For the text-containing cell, return its midpoint in [X, Y] coordinate format. 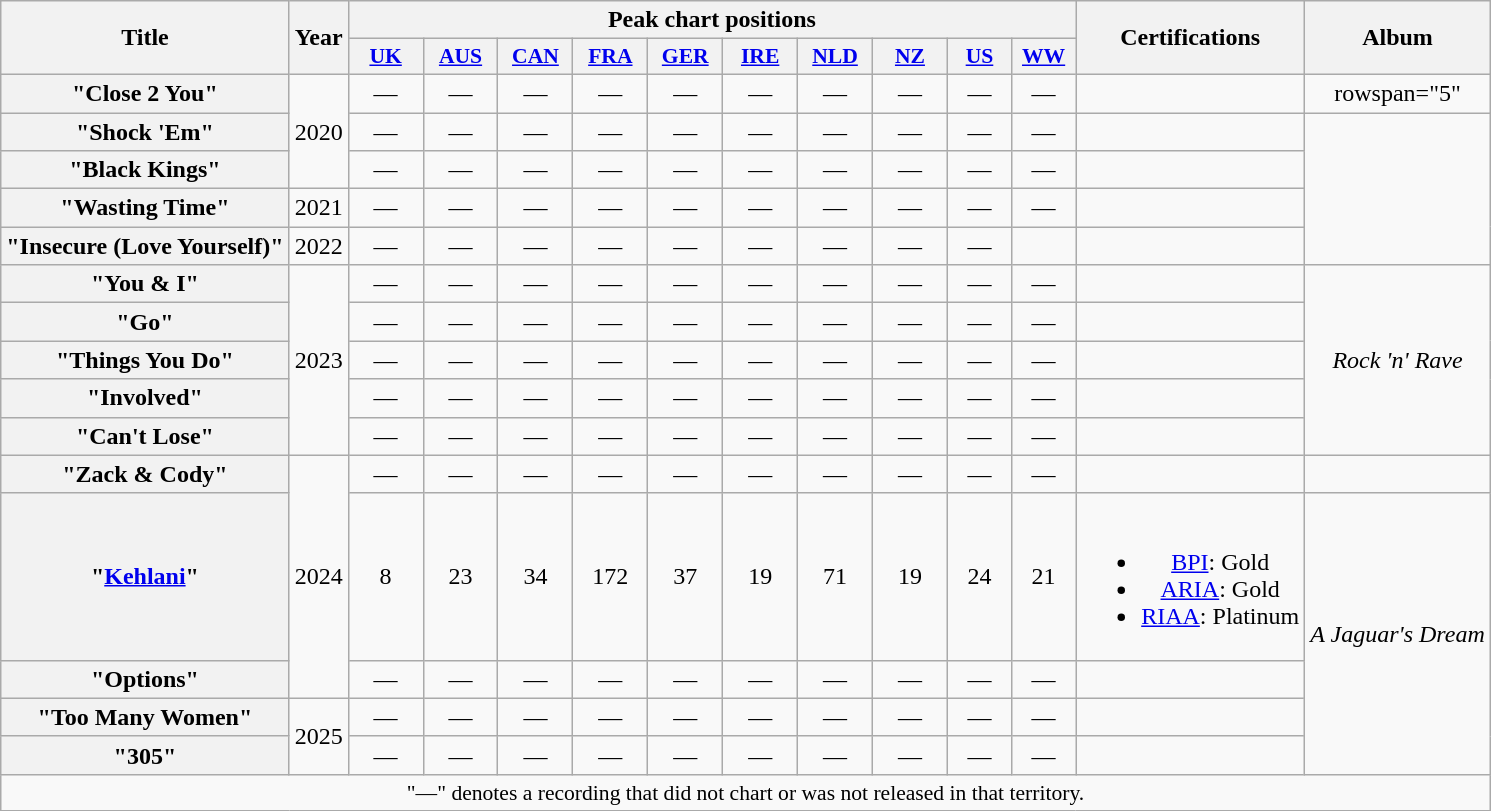
"Wasting Time" [145, 208]
"Go" [145, 322]
IRE [760, 57]
Year [318, 38]
FRA [610, 57]
"Insecure (Love Yourself)" [145, 246]
"Kehlani" [145, 576]
8 [386, 576]
37 [686, 576]
24 [979, 576]
"Options" [145, 679]
AUS [460, 57]
BPI: GoldARIA: GoldRIAA: Platinum [1190, 576]
21 [1044, 576]
US [979, 57]
"—" denotes a recording that did not chart or was not released in that territory. [746, 792]
GER [686, 57]
"Can't Lose" [145, 436]
rowspan="5" [1398, 93]
Rock 'n' Rave [1398, 360]
"Zack & Cody" [145, 474]
2020 [318, 131]
2024 [318, 576]
NZ [910, 57]
"Close 2 You" [145, 93]
"305" [145, 755]
23 [460, 576]
CAN [536, 57]
2022 [318, 246]
2021 [318, 208]
Certifications [1190, 38]
2025 [318, 736]
"Things You Do" [145, 360]
"Involved" [145, 398]
"Shock 'Em" [145, 131]
WW [1044, 57]
Album [1398, 38]
"Black Kings" [145, 170]
Title [145, 38]
"You & I" [145, 284]
172 [610, 576]
Peak chart positions [712, 20]
UK [386, 57]
34 [536, 576]
NLD [836, 57]
"Too Many Women" [145, 717]
A Jaguar's Dream [1398, 634]
71 [836, 576]
2023 [318, 360]
